From the cell containing the given text, extract its center point as [X, Y] coordinate. 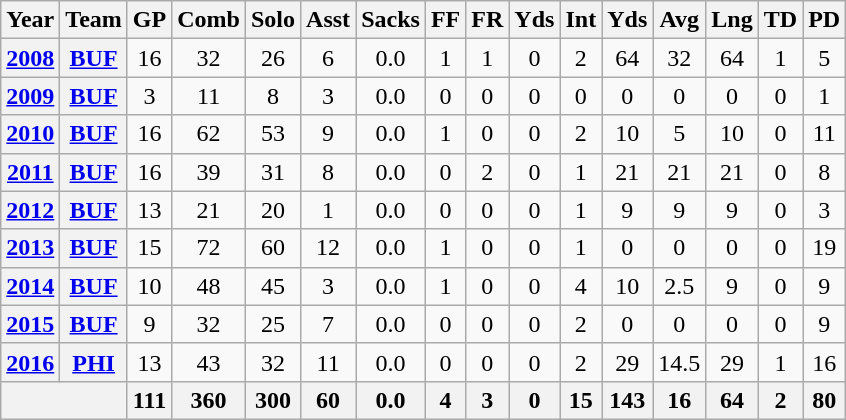
14.5 [680, 362]
2009 [30, 96]
80 [824, 400]
Lng [732, 20]
53 [272, 134]
72 [209, 248]
2015 [30, 324]
Asst [328, 20]
2012 [30, 210]
Sacks [391, 20]
6 [328, 58]
2016 [30, 362]
7 [328, 324]
26 [272, 58]
43 [209, 362]
62 [209, 134]
TD [780, 20]
45 [272, 286]
12 [328, 248]
2008 [30, 58]
FR [488, 20]
Solo [272, 20]
2013 [30, 248]
GP [149, 20]
300 [272, 400]
Int [581, 20]
2014 [30, 286]
Avg [680, 20]
20 [272, 210]
143 [628, 400]
PD [824, 20]
2.5 [680, 286]
Comb [209, 20]
19 [824, 248]
31 [272, 172]
Team [94, 20]
FF [445, 20]
2010 [30, 134]
39 [209, 172]
360 [209, 400]
25 [272, 324]
111 [149, 400]
PHI [94, 362]
48 [209, 286]
Year [30, 20]
2011 [30, 172]
